Return the (X, Y) coordinate for the center point of the cell that contains the specified text.  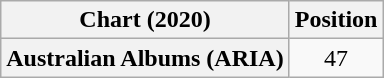
Chart (2020) (145, 20)
Australian Albums (ARIA) (145, 58)
Position (336, 20)
47 (336, 58)
